Provide the (X, Y) coordinate of the cell's center where the given text is located.  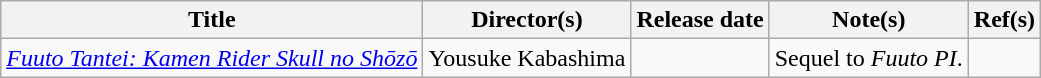
Yousuke Kabashima (527, 58)
Title (212, 20)
Note(s) (868, 20)
Ref(s) (1004, 20)
Release date (700, 20)
Director(s) (527, 20)
Sequel to Fuuto PI. (868, 58)
Fuuto Tantei: Kamen Rider Skull no Shōzō (212, 58)
